Provide the [X, Y] coordinate of the cell's center where the given text is located.  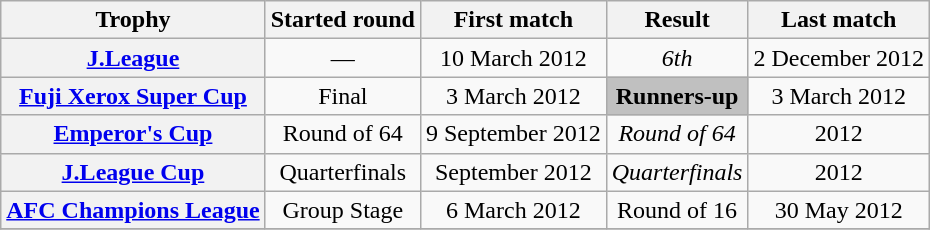
6th [677, 58]
First match [513, 20]
2 December 2012 [839, 58]
30 May 2012 [839, 210]
September 2012 [513, 172]
Fuji Xerox Super Cup [133, 96]
— [342, 58]
Final [342, 96]
J.League Cup [133, 172]
Emperor's Cup [133, 134]
Group Stage [342, 210]
AFC Champions League [133, 210]
J.League [133, 58]
Runners-up [677, 96]
Started round [342, 20]
Result [677, 20]
Trophy [133, 20]
Last match [839, 20]
Round of 16 [677, 210]
10 March 2012 [513, 58]
6 March 2012 [513, 210]
9 September 2012 [513, 134]
